Locate the cell with the specified text and output its (X, Y) center coordinate. 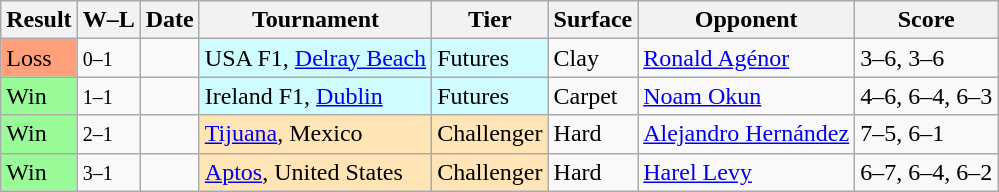
Result (39, 20)
Ireland F1, Dublin (315, 96)
3–1 (108, 172)
Date (170, 20)
0–1 (108, 58)
Ronald Agénor (746, 58)
Tier (490, 20)
Tijuana, Mexico (315, 134)
Surface (593, 20)
Loss (39, 58)
Harel Levy (746, 172)
2–1 (108, 134)
1–1 (108, 96)
Opponent (746, 20)
Clay (593, 58)
Score (926, 20)
W–L (108, 20)
USA F1, Delray Beach (315, 58)
3–6, 3–6 (926, 58)
Aptos, United States (315, 172)
Carpet (593, 96)
Alejandro Hernández (746, 134)
Tournament (315, 20)
6–7, 6–4, 6–2 (926, 172)
7–5, 6–1 (926, 134)
Noam Okun (746, 96)
4–6, 6–4, 6–3 (926, 96)
